Locate the cell with the specified text and output its [X, Y] center coordinate. 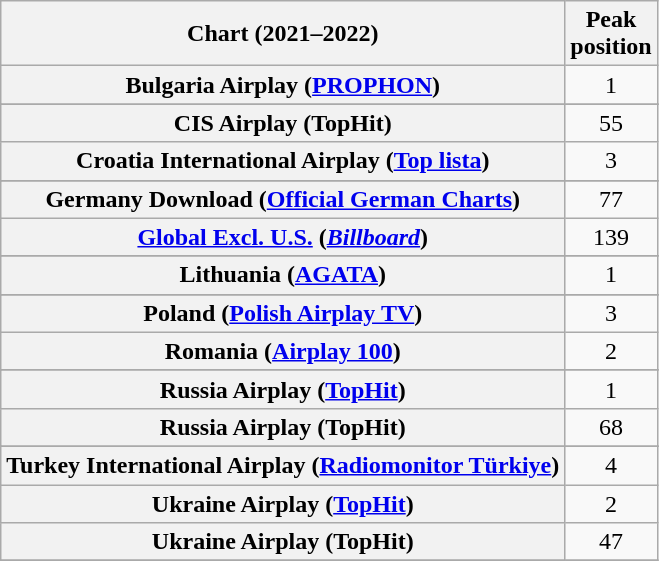
139 [611, 237]
55 [611, 123]
Poland (Polish Airplay TV) [283, 313]
68 [611, 427]
Chart (2021–2022) [283, 34]
77 [611, 199]
Germany Download (Official German Charts) [283, 199]
47 [611, 542]
Peakposition [611, 34]
CIS Airplay (TopHit) [283, 123]
Romania (Airplay 100) [283, 351]
4 [611, 465]
Global Excl. U.S. (Billboard) [283, 237]
Turkey International Airplay (Radiomonitor Türkiye) [283, 465]
Bulgaria Airplay (PROPHON) [283, 85]
Croatia International Airplay (Top lista) [283, 161]
Lithuania (AGATA) [283, 275]
